Detect which cell encompasses the target text, then output its (x, y) center coordinate. 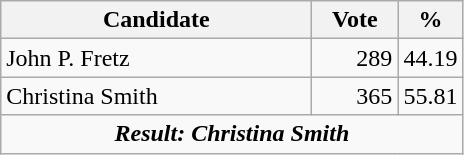
55.81 (430, 96)
Vote (355, 20)
John P. Fretz (156, 58)
289 (355, 58)
44.19 (430, 58)
365 (355, 96)
% (430, 20)
Result: Christina Smith (232, 134)
Christina Smith (156, 96)
Candidate (156, 20)
